Determine the (x, y) coordinate at the center of the cell enclosing the given text.  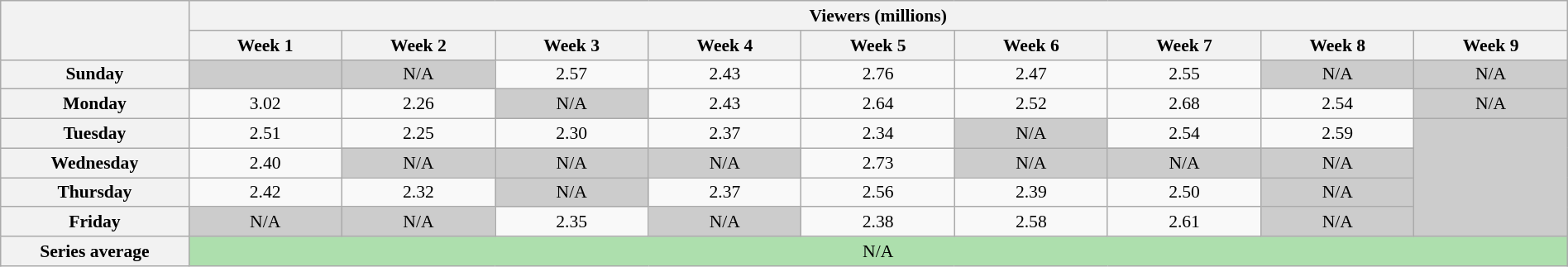
2.39 (1030, 193)
2.51 (265, 134)
Week 3 (572, 45)
Series average (94, 251)
Week 1 (265, 45)
Week 9 (1490, 45)
2.40 (265, 163)
Sunday (94, 74)
2.59 (1338, 134)
Tuesday (94, 134)
Wednesday (94, 163)
2.61 (1184, 222)
Week 2 (418, 45)
2.32 (418, 193)
Week 4 (724, 45)
2.57 (572, 74)
2.38 (878, 222)
2.35 (572, 222)
2.50 (1184, 193)
2.47 (1030, 74)
Week 5 (878, 45)
2.55 (1184, 74)
2.73 (878, 163)
2.34 (878, 134)
2.68 (1184, 104)
Thursday (94, 193)
2.42 (265, 193)
2.52 (1030, 104)
Week 7 (1184, 45)
Friday (94, 222)
Week 6 (1030, 45)
Monday (94, 104)
2.25 (418, 134)
2.26 (418, 104)
2.56 (878, 193)
Week 8 (1338, 45)
2.64 (878, 104)
2.30 (572, 134)
3.02 (265, 104)
2.76 (878, 74)
2.58 (1030, 222)
Viewers (millions) (878, 16)
